Output the [X, Y] coordinate of the center of the cell containing the given text.  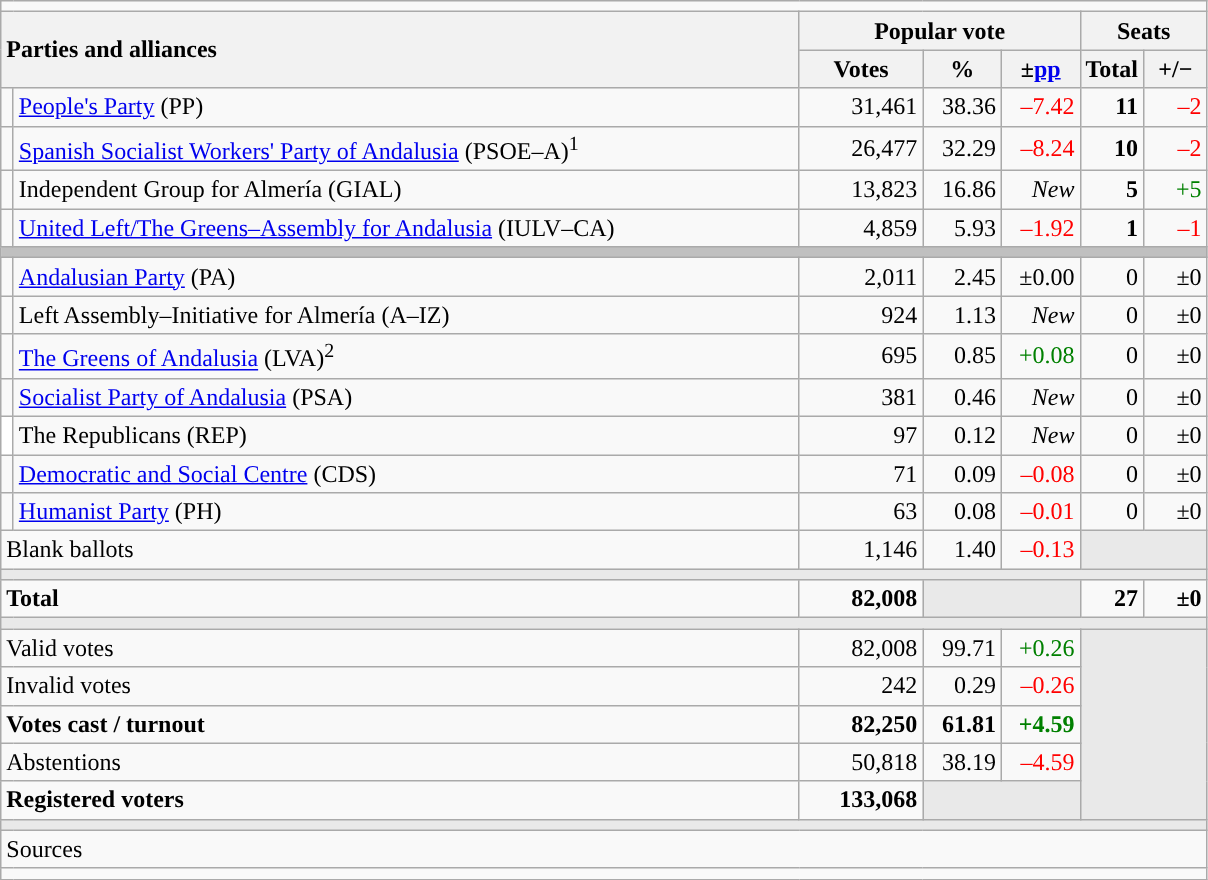
Seats [1144, 31]
5.93 [962, 228]
–0.26 [1040, 686]
10 [1112, 148]
0.09 [962, 474]
United Left/The Greens–Assembly for Andalusia (IULV–CA) [406, 228]
38.36 [962, 107]
63 [861, 512]
924 [861, 315]
242 [861, 686]
0.12 [962, 435]
Andalusian Party (PA) [406, 277]
381 [861, 397]
31,461 [861, 107]
2,011 [861, 277]
–7.42 [1040, 107]
Democratic and Social Centre (CDS) [406, 474]
133,068 [861, 800]
Valid votes [400, 648]
1.40 [962, 550]
Left Assembly–Initiative for Almería (A–IZ) [406, 315]
+4.59 [1040, 724]
26,477 [861, 148]
–8.24 [1040, 148]
Parties and alliances [400, 50]
Popular vote [940, 31]
32.29 [962, 148]
1 [1112, 228]
–1.92 [1040, 228]
Humanist Party (PH) [406, 512]
695 [861, 356]
–0.01 [1040, 512]
0.08 [962, 512]
Socialist Party of Andalusia (PSA) [406, 397]
1,146 [861, 550]
82,250 [861, 724]
The Republicans (REP) [406, 435]
Sources [604, 849]
Invalid votes [400, 686]
Spanish Socialist Workers' Party of Andalusia (PSOE–A)1 [406, 148]
Independent Group for Almería (GIAL) [406, 190]
–4.59 [1040, 762]
0.46 [962, 397]
50,818 [861, 762]
5 [1112, 190]
+/− [1176, 69]
Votes cast / turnout [400, 724]
16.86 [962, 190]
38.19 [962, 762]
Registered voters [400, 800]
+0.26 [1040, 648]
+5 [1176, 190]
0.85 [962, 356]
13,823 [861, 190]
People's Party (PP) [406, 107]
97 [861, 435]
99.71 [962, 648]
0.29 [962, 686]
% [962, 69]
Abstentions [400, 762]
4,859 [861, 228]
–0.13 [1040, 550]
2.45 [962, 277]
–0.08 [1040, 474]
1.13 [962, 315]
11 [1112, 107]
Blank ballots [400, 550]
±pp [1040, 69]
+0.08 [1040, 356]
The Greens of Andalusia (LVA)2 [406, 356]
Votes [861, 69]
27 [1112, 599]
–1 [1176, 228]
±0.00 [1040, 277]
71 [861, 474]
61.81 [962, 724]
